Detect which cell encompasses the target text, then output its [x, y] center coordinate. 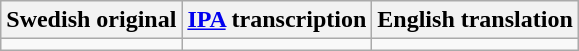
Swedish original [92, 20]
IPA transcription [277, 20]
English translation [475, 20]
